Capture the cell that displays the provided text and extract its [x, y] central coordinate. 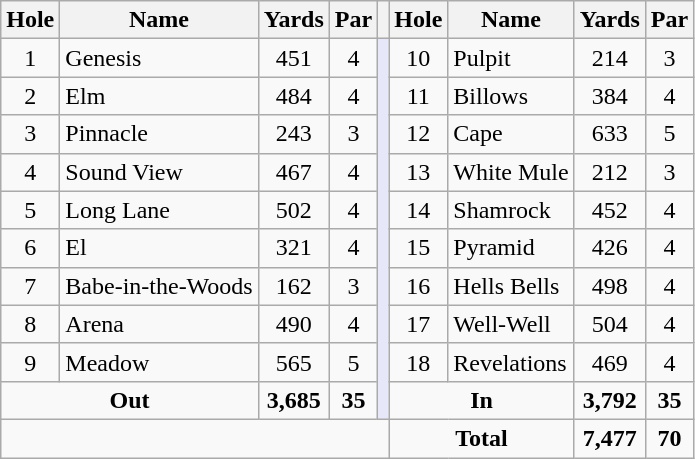
16 [418, 286]
504 [610, 324]
2 [30, 96]
321 [294, 248]
17 [418, 324]
162 [294, 286]
Elm [159, 96]
Well-Well [511, 324]
10 [418, 58]
Hells Bells [511, 286]
8 [30, 324]
7,477 [610, 438]
426 [610, 248]
14 [418, 210]
565 [294, 362]
Arena [159, 324]
633 [610, 134]
11 [418, 96]
212 [610, 172]
Billows [511, 96]
6 [30, 248]
Pinnacle [159, 134]
Babe-in-the-Woods [159, 286]
7 [30, 286]
490 [294, 324]
Pyramid [511, 248]
1 [30, 58]
Sound View [159, 172]
484 [294, 96]
Pulpit [511, 58]
Shamrock [511, 210]
18 [418, 362]
452 [610, 210]
Revelations [511, 362]
243 [294, 134]
Long Lane [159, 210]
13 [418, 172]
White Mule [511, 172]
498 [610, 286]
3,685 [294, 400]
384 [610, 96]
Cape [511, 134]
469 [610, 362]
502 [294, 210]
Genesis [159, 58]
Meadow [159, 362]
9 [30, 362]
In [482, 400]
Out [130, 400]
451 [294, 58]
467 [294, 172]
12 [418, 134]
214 [610, 58]
3,792 [610, 400]
70 [669, 438]
El [159, 248]
15 [418, 248]
Total [482, 438]
